For the text-containing cell, return its midpoint in [X, Y] coordinate format. 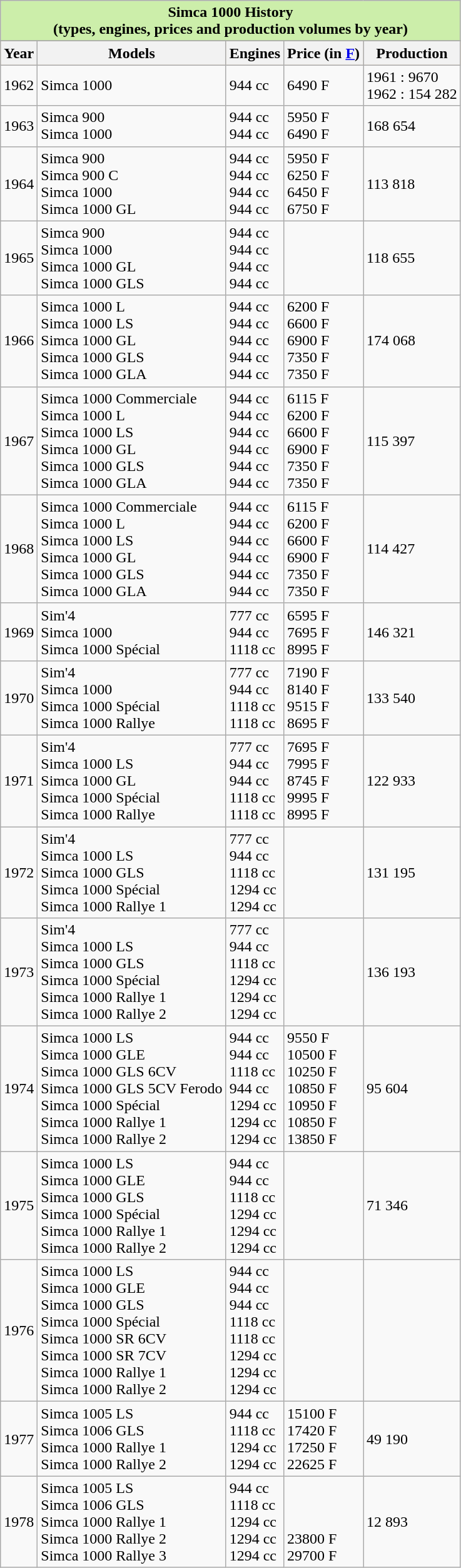
Simca 1000 LSSimca 1000 GLESimca 1000 GLSSimca 1000 SpécialSimca 1000 SR 6CVSimca 1000 SR 7CVSimca 1000 Rallye 1Simca 1000 Rallye 2 [131, 1331]
113 818 [412, 184]
Sim'4Simca 1000 LSSimca 1000 GLSimca 1000 SpécialSimca 1000 Rallye [131, 781]
944 cc 944 cc 1118 cc 944 cc 1294 cc 1294 cc 1294 cc [255, 1089]
777 cc 944 cc 1118 cc 1118 cc [255, 698]
6200 F6600 F6900 F7350 F7350 F [324, 341]
Simca 1000 LSimca 1000 LSSimca 1000 GLSimca 1000 GLSSimca 1000 GLA [131, 341]
1961 : 96701962 : 154 282 [412, 85]
1970 [19, 698]
7695 F7995 F8745 F9995 F8995 F [324, 781]
Price (in F) [324, 53]
Sim'4Simca 1000Simca 1000 SpécialSimca 1000 Rallye [131, 698]
1978 [19, 1522]
1972 [19, 873]
118 655 [412, 258]
7190 F8140 F9515 F8695 F [324, 698]
944 cc 944 cc 1118 cc 1294 cc 1294 cc 1294 cc [255, 1206]
136 193 [412, 972]
944 cc 1118 cc 1294 cc 1294 cc 1294 cc [255, 1522]
1974 [19, 1089]
6490 F [324, 85]
1967 [19, 440]
Sim'4Simca 1000 LSSimca 1000 GLSSimca 1000 SpécialSimca 1000 Rallye 1Simca 1000 Rallye 2 [131, 972]
777 cc 944 cc 1118 cc [255, 632]
115 397 [412, 440]
49 190 [412, 1439]
Simca 900Simca 1000Simca 1000 GLSimca 1000 GLS [131, 258]
Simca 1000 [131, 85]
Models [131, 53]
Year [19, 53]
Simca 1000 History (types, engines, prices and production volumes by year) [231, 21]
95 604 [412, 1089]
944 cc 944 cc 944 cc 1118 cc 1118 cc 1294 cc 1294 cc 1294 cc [255, 1331]
Simca 1000 LSSimca 1000 GLESimca 1000 GLS 6CVSimca 1000 GLS 5CV FerodoSimca 1000 SpécialSimca 1000 Rallye 1Simca 1000 Rallye 2 [131, 1089]
Engines [255, 53]
5950 F6250 F6450 F6750 F [324, 184]
122 933 [412, 781]
777 cc 944 cc 1118 cc 1294 cc 1294 cc [255, 873]
1968 [19, 549]
71 346 [412, 1206]
Sim'4Simca 1000Simca 1000 Spécial [131, 632]
168 654 [412, 126]
777 cc 944 cc 1118 cc 1294 cc 1294 cc 1294 cc [255, 972]
131 195 [412, 873]
114 427 [412, 549]
1971 [19, 781]
1965 [19, 258]
1962 [19, 85]
Simca 1000 LSSimca 1000 GLESimca 1000 GLSSimca 1000 SpécialSimca 1000 Rallye 1Simca 1000 Rallye 2 [131, 1206]
1966 [19, 341]
944 cc 944 cc [255, 126]
944 cc 944 cc 944 cc 944 cc 944 cc [255, 341]
1975 [19, 1206]
777 cc 944 cc 944 cc 1118 cc 1118 cc [255, 781]
1963 [19, 126]
Sim'4Simca 1000 LSSimca 1000 GLSSimca 1000 SpécialSimca 1000 Rallye 1 [131, 873]
1964 [19, 184]
23800 F29700 F [324, 1522]
Simca 1005 LSSimca 1006 GLSSimca 1000 Rallye 1Simca 1000 Rallye 2Simca 1000 Rallye 3 [131, 1522]
12 893 [412, 1522]
6595 F7695 F8995 F [324, 632]
Simca 900Simca 1000 [131, 126]
146 321 [412, 632]
Simca 900Simca 900 CSimca 1000Simca 1000 GL [131, 184]
Production [412, 53]
944 cc [255, 85]
1977 [19, 1439]
Simca 1005 LSSimca 1006 GLSSimca 1000 Rallye 1Simca 1000 Rallye 2 [131, 1439]
133 540 [412, 698]
174 068 [412, 341]
1969 [19, 632]
1973 [19, 972]
944 cc 1118 cc 1294 cc 1294 cc [255, 1439]
15100 F17420 F17250 F22625 F [324, 1439]
9550 F10500 F10250 F10850 F10950 F10850 F13850 F [324, 1089]
1976 [19, 1331]
5950 F6490 F [324, 126]
